For the text-containing cell, return its midpoint in (X, Y) coordinate format. 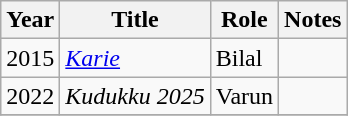
Varun (244, 96)
Title (135, 20)
Notes (313, 20)
Kudukku 2025 (135, 96)
Karie (135, 58)
Bilal (244, 58)
Role (244, 20)
2022 (30, 96)
Year (30, 20)
2015 (30, 58)
